Return (X, Y) of the center of cell containing provided text 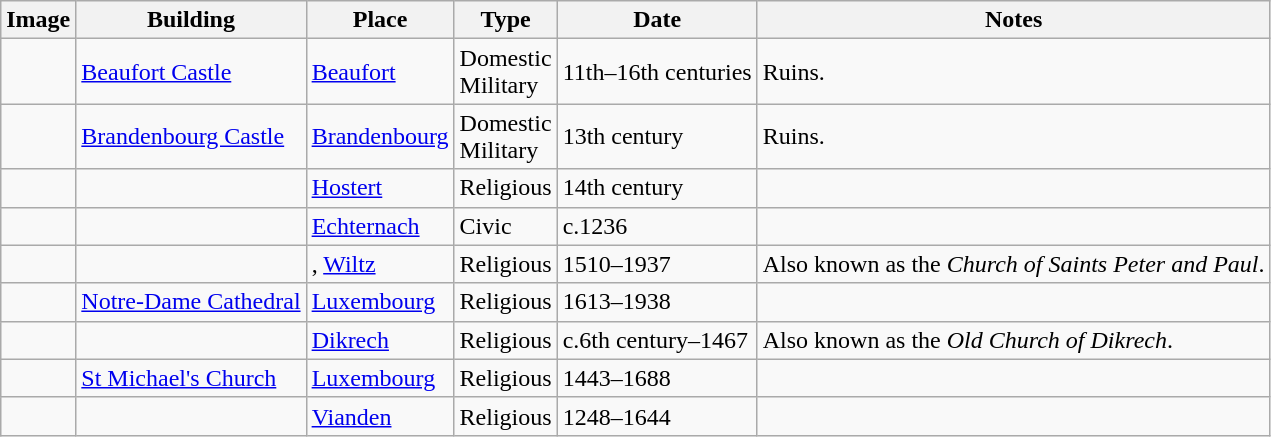
1248–1644 (657, 416)
Vianden (380, 416)
c.6th century–1467 (657, 340)
Date (657, 20)
14th century (657, 188)
Beaufort (380, 72)
Beaufort Castle (191, 72)
Notes (1014, 20)
1443–1688 (657, 378)
Building (191, 20)
Civic (506, 226)
c.1236 (657, 226)
Type (506, 20)
, Wiltz (380, 264)
Also known as the Old Church of Dikrech. (1014, 340)
1613–1938 (657, 302)
Brandenbourg Castle (191, 136)
Notre-Dame Cathedral (191, 302)
Also known as the Church of Saints Peter and Paul. (1014, 264)
Place (380, 20)
1510–1937 (657, 264)
11th–16th centuries (657, 72)
Image (38, 20)
Dikrech (380, 340)
Hostert (380, 188)
St Michael's Church (191, 378)
Brandenbourg (380, 136)
13th century (657, 136)
Echternach (380, 226)
